For the text-containing cell, return its midpoint in (X, Y) coordinate format. 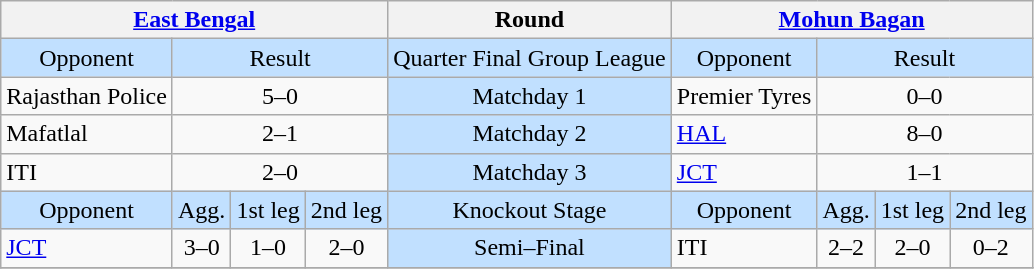
Knockout Stage (530, 210)
Quarter Final Group League (530, 58)
1–1 (924, 172)
2–1 (280, 134)
Matchday 1 (530, 96)
Matchday 2 (530, 134)
Round (530, 20)
3–0 (201, 248)
East Bengal (194, 20)
2–2 (846, 248)
Semi–Final (530, 248)
0–0 (924, 96)
Matchday 3 (530, 172)
Mohun Bagan (852, 20)
5–0 (280, 96)
HAL (744, 134)
Rajasthan Police (87, 96)
1–0 (268, 248)
0–2 (991, 248)
Premier Tyres (744, 96)
8–0 (924, 134)
Mafatlal (87, 134)
